Capture the cell that displays the provided text and extract its (x, y) central coordinate. 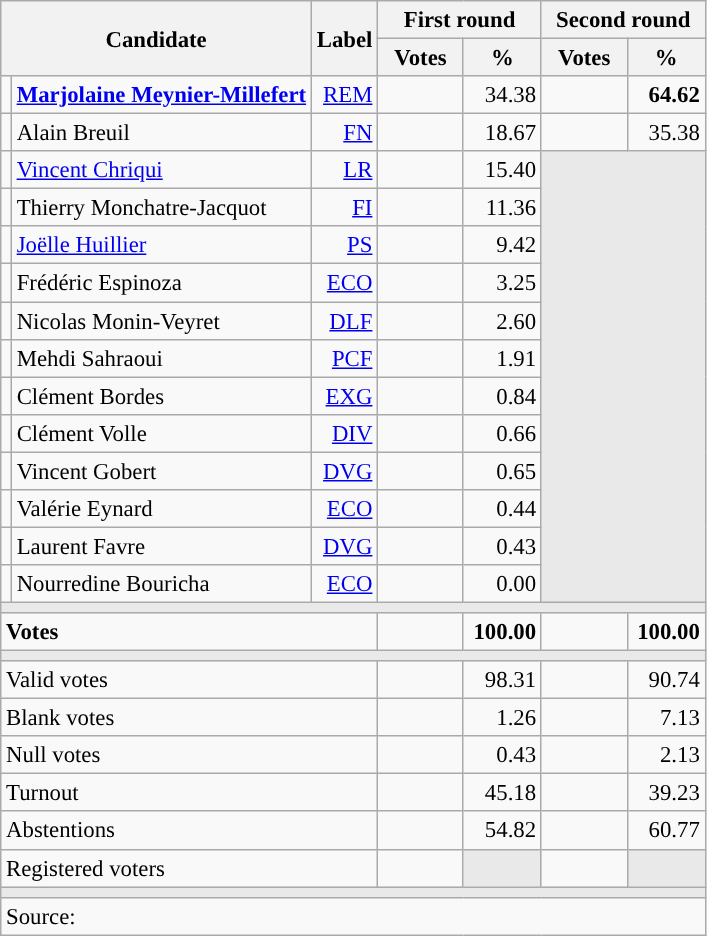
1.26 (502, 718)
9.42 (502, 245)
0.65 (502, 471)
0.00 (502, 584)
Mehdi Sahraoui (161, 358)
35.38 (666, 133)
Turnout (190, 793)
54.82 (502, 831)
Null votes (190, 755)
Abstentions (190, 831)
EXG (344, 396)
FN (344, 133)
34.38 (502, 95)
DIV (344, 433)
REM (344, 95)
2.60 (502, 321)
45.18 (502, 793)
Vincent Chriqui (161, 170)
Frédéric Espinoza (161, 283)
Valérie Eynard (161, 509)
Clément Bordes (161, 396)
LR (344, 170)
7.13 (666, 718)
Alain Breuil (161, 133)
Laurent Favre (161, 546)
DLF (344, 321)
Registered voters (190, 868)
First round (460, 20)
Valid votes (190, 680)
Thierry Monchatre-Jacquot (161, 208)
64.62 (666, 95)
90.74 (666, 680)
0.66 (502, 433)
PCF (344, 358)
Marjolaine Meynier-Millefert (161, 95)
Nicolas Monin-Veyret (161, 321)
Vincent Gobert (161, 471)
0.84 (502, 396)
98.31 (502, 680)
Blank votes (190, 718)
Label (344, 38)
3.25 (502, 283)
Source: (353, 916)
39.23 (666, 793)
Second round (623, 20)
Candidate (156, 38)
Nourredine Bouricha (161, 584)
60.77 (666, 831)
1.91 (502, 358)
2.13 (666, 755)
FI (344, 208)
0.44 (502, 509)
18.67 (502, 133)
Clément Volle (161, 433)
PS (344, 245)
15.40 (502, 170)
Joëlle Huillier (161, 245)
11.36 (502, 208)
